Capture the cell that displays the provided text and extract its (x, y) central coordinate. 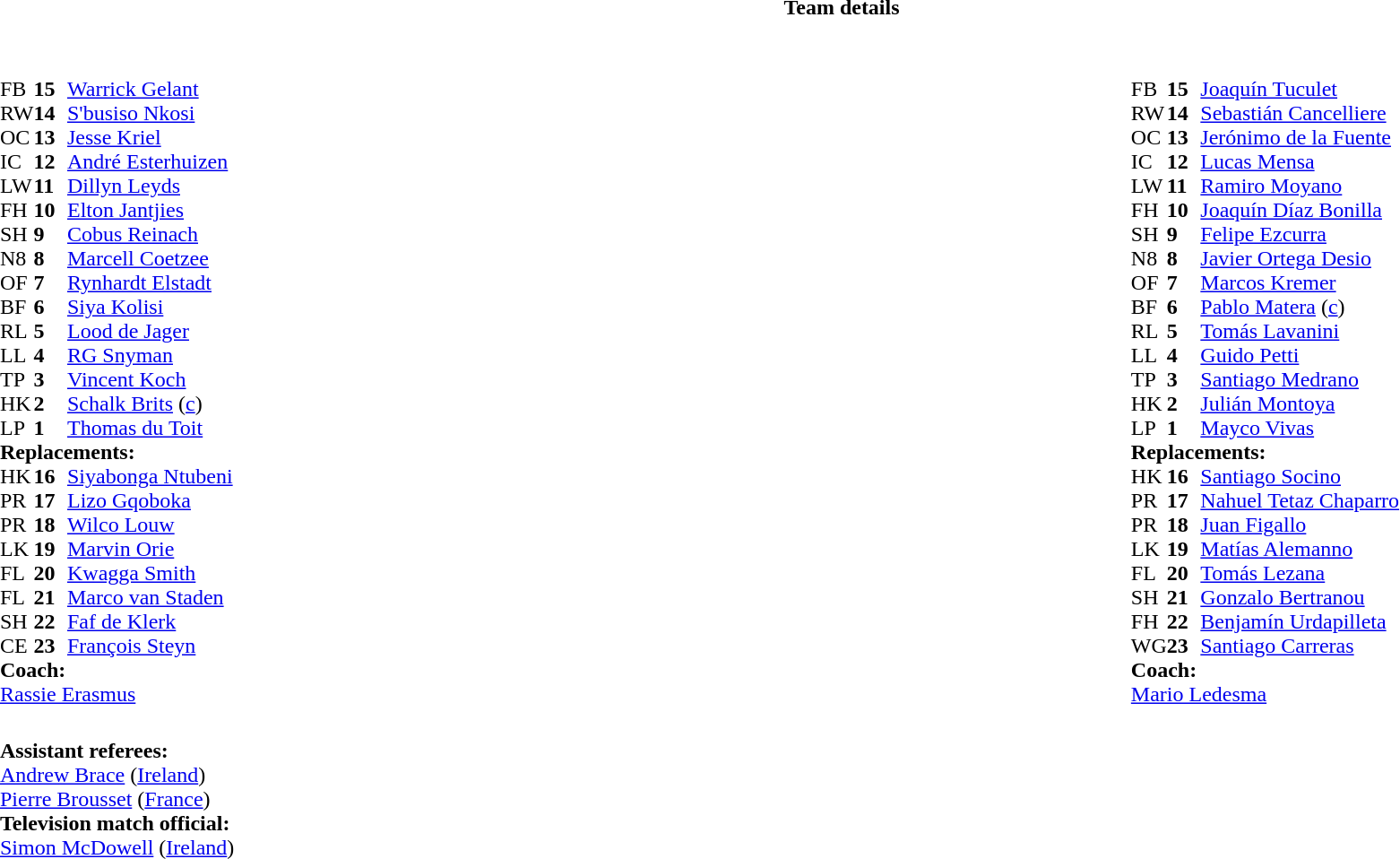
S'busiso Nkosi (151, 113)
Gonzalo Bertranou (1300, 597)
Marco van Staden (151, 597)
Joaquín Tuculet (1300, 90)
WG (1149, 646)
Faf de Klerk (151, 622)
Thomas du Toit (151, 429)
Matías Alemanno (1300, 549)
Benjamín Urdapilleta (1300, 622)
Pablo Matera (c) (1300, 307)
Santiago Socino (1300, 477)
Joaquín Díaz Bonilla (1300, 210)
Elton Jantjies (151, 210)
Javier Ortega Desio (1300, 258)
Marcos Kremer (1300, 283)
Ramiro Moyano (1300, 187)
Warrick Gelant (151, 90)
Juan Figallo (1300, 525)
Kwagga Smith (151, 574)
Schalk Brits (c) (151, 403)
Rassie Erasmus (117, 694)
André Esterhuizen (151, 161)
Felipe Ezcurra (1300, 235)
Julián Montoya (1300, 403)
Santiago Medrano (1300, 380)
Sebastián Cancelliere (1300, 113)
Jesse Kriel (151, 138)
Lizo Gqoboka (151, 500)
Santiago Carreras (1300, 646)
Mayco Vivas (1300, 429)
Rynhardt Elstadt (151, 283)
Marcell Coetzee (151, 258)
Tomás Lezana (1300, 574)
Mario Ledesma (1266, 694)
Lood de Jager (151, 332)
Lucas Mensa (1300, 161)
Guido Petti (1300, 355)
RG Snyman (151, 355)
Tomás Lavanini (1300, 332)
Siyabonga Ntubeni (151, 477)
Siya Kolisi (151, 307)
Cobus Reinach (151, 235)
Vincent Koch (151, 380)
CE (17, 646)
Marvin Orie (151, 549)
Wilco Louw (151, 525)
Nahuel Tetaz Chaparro (1300, 500)
François Steyn (151, 646)
Jerónimo de la Fuente (1300, 138)
Dillyn Leyds (151, 187)
